Identify which cell holds the provided text, then report its (X, Y) central coordinate. 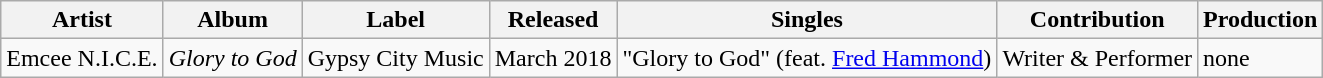
Contribution (1098, 20)
Emcee N.I.C.E. (82, 58)
March 2018 (553, 58)
Singles (807, 20)
Gypsy City Music (396, 58)
Writer & Performer (1098, 58)
Released (553, 20)
"Glory to God" (feat. Fred Hammond) (807, 58)
Glory to God (232, 58)
none (1260, 58)
Label (396, 20)
Album (232, 20)
Artist (82, 20)
Production (1260, 20)
